Return [x, y] of the center of cell containing provided text 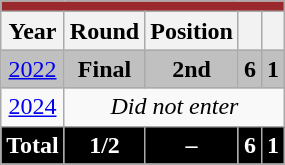
Total [33, 145]
Round [104, 31]
Did not enter [174, 107]
– [192, 145]
Year [33, 31]
Final [104, 69]
2022 [33, 69]
2024 [33, 107]
1/2 [104, 145]
2nd [192, 69]
Position [192, 31]
